Return the (X, Y) coordinate for the center point of the cell that contains the specified text.  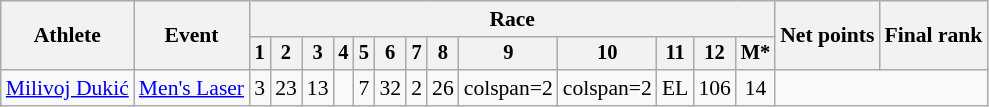
26 (443, 88)
M* (756, 54)
EL (676, 88)
12 (714, 54)
Men's Laser (192, 88)
Race (512, 19)
13 (318, 88)
4 (343, 54)
Athlete (68, 36)
8 (443, 54)
11 (676, 54)
6 (390, 54)
Net points (827, 36)
Event (192, 36)
1 (260, 54)
106 (714, 88)
Final rank (933, 36)
23 (286, 88)
10 (608, 54)
Milivoj Dukić (68, 88)
9 (508, 54)
14 (756, 88)
32 (390, 88)
5 (364, 54)
